Provide the (X, Y) coordinate of the cell's center where the given text is located.  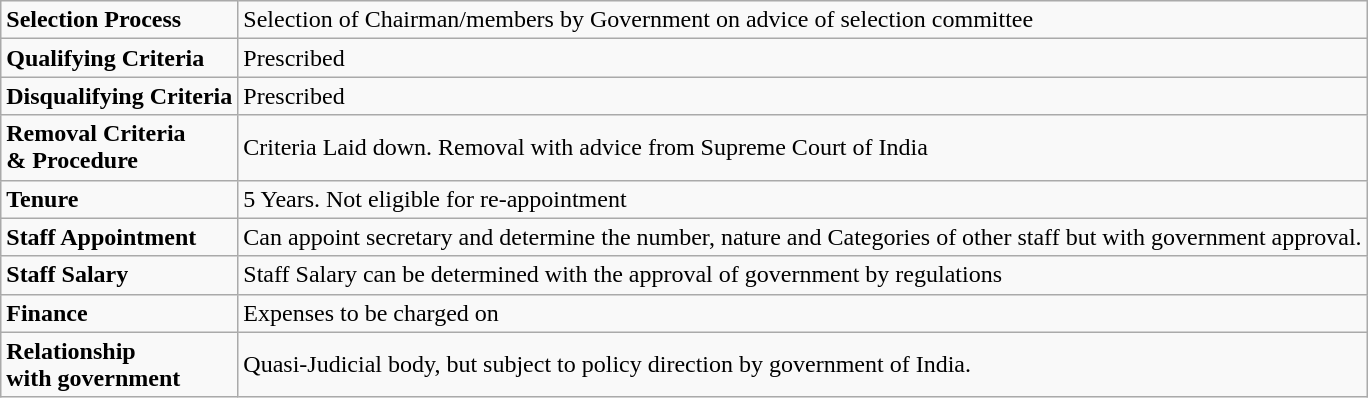
Tenure (120, 199)
Qualifying Criteria (120, 58)
Staff Salary can be determined with the approval of government by regulations (802, 275)
Selection of Chairman/members by Government on advice of selection committee (802, 20)
Staff Appointment (120, 237)
Removal Criteria & Procedure (120, 148)
Can appoint secretary and determine the number, nature and Categories of other staff but with government approval. (802, 237)
Quasi-Judicial body, but subject to policy direction by government of India. (802, 364)
Disqualifying Criteria (120, 96)
Finance (120, 313)
Relationship with government (120, 364)
Criteria Laid down. Removal with advice from Supreme Court of India (802, 148)
Staff Salary (120, 275)
5 Years. Not eligible for re-appointment (802, 199)
Selection Process (120, 20)
Expenses to be charged on (802, 313)
